Locate the cell with the specified text and output its [x, y] center coordinate. 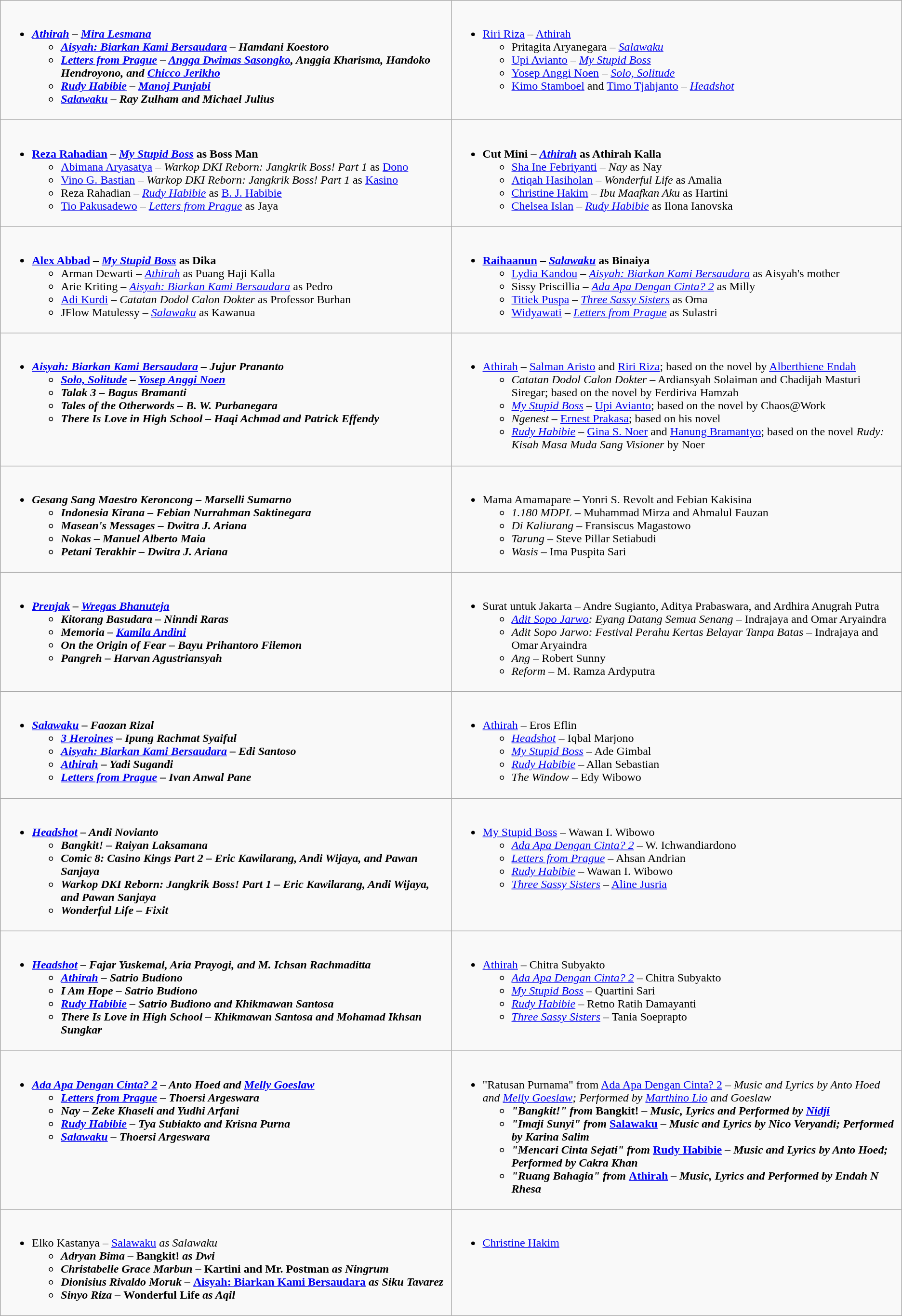
Christine Hakim [676, 1262]
Athirah – Eros EflinHeadshot – Iqbal MarjonoMy Stupid Boss – Ade GimbalRudy Habibie – Allan SebastianThe Window – Edy Wibowo [676, 745]
